For the text-containing cell, return its midpoint in (X, Y) coordinate format. 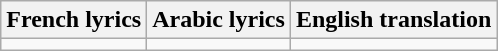
French lyrics (74, 20)
English translation (393, 20)
Arabic lyrics (219, 20)
